From the cell containing the given text, extract its center point as [X, Y] coordinate. 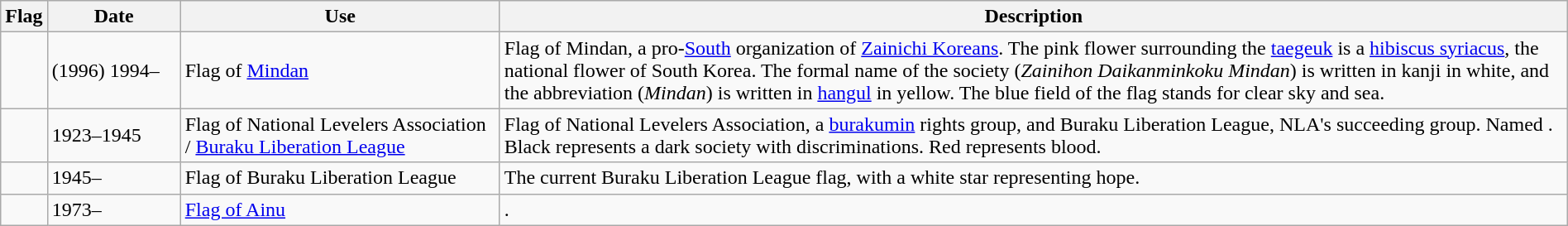
Flag of Mindan [340, 70]
1945– [114, 178]
Description [1034, 17]
1923–1945 [114, 136]
. [1034, 209]
1973– [114, 209]
Date [114, 17]
(1996) 1994– [114, 70]
Flag of Buraku Liberation League [340, 178]
Flag of Ainu [340, 209]
Flag of National Levelers Association / Buraku Liberation League [340, 136]
Flag [24, 17]
Use [340, 17]
The current Buraku Liberation League flag, with a white star representing hope. [1034, 178]
